From the cell containing the given text, extract its center point as [x, y] coordinate. 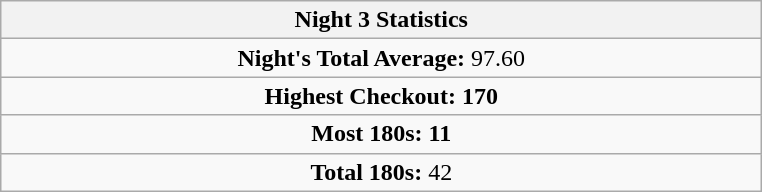
Total 180s: 42 [382, 172]
Night 3 Statistics [382, 20]
Highest Checkout: 170 [382, 96]
Night's Total Average: 97.60 [382, 58]
Most 180s: 11 [382, 134]
